Find where the given text appears and provide that cell's center as [X, Y] coordinate. 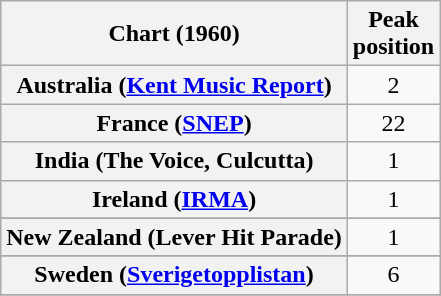
Sweden (Sverigetopplistan) [174, 275]
2 [393, 85]
Ireland (IRMA) [174, 199]
6 [393, 275]
Peakposition [393, 34]
New Zealand (Lever Hit Parade) [174, 237]
22 [393, 123]
Australia (Kent Music Report) [174, 85]
France (SNEP) [174, 123]
India (The Voice, Culcutta) [174, 161]
Chart (1960) [174, 34]
